For the text-containing cell, return its midpoint in [X, Y] coordinate format. 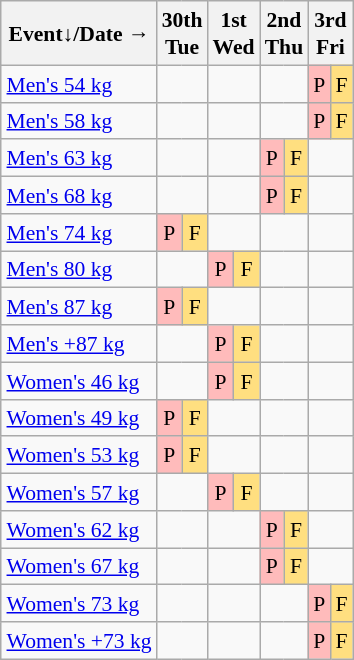
30thTue [182, 33]
Women's 73 kg [78, 604]
Men's 58 kg [78, 120]
Women's 62 kg [78, 528]
Men's 63 kg [78, 158]
Men's 74 kg [78, 232]
Women's 57 kg [78, 492]
Event↓/Date → [78, 33]
Women's 49 kg [78, 418]
1stWed [234, 33]
Men's 87 kg [78, 306]
Men's 54 kg [78, 84]
Women's 53 kg [78, 454]
3rdFri [330, 33]
Men's 68 kg [78, 194]
Men's +87 kg [78, 344]
Women's 46 kg [78, 380]
2ndThu [284, 33]
Women's +73 kg [78, 640]
Men's 80 kg [78, 268]
Women's 67 kg [78, 566]
